Return the (x, y) coordinate for the center point of the cell that contains the specified text.  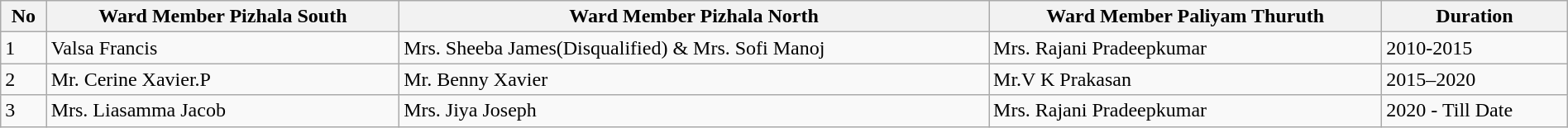
2020 - Till Date (1475, 111)
3 (23, 111)
2010-2015 (1475, 48)
2015–2020 (1475, 79)
Valsa Francis (223, 48)
2 (23, 79)
Mrs. Jiya Joseph (695, 111)
Ward Member Pizhala South (223, 17)
Mrs. Sheeba James(Disqualified) & Mrs. Sofi Manoj (695, 48)
Ward Member Pizhala North (695, 17)
Ward Member Paliyam Thuruth (1186, 17)
Duration (1475, 17)
No (23, 17)
Mr. Benny Xavier (695, 79)
Mr.V K Prakasan (1186, 79)
1 (23, 48)
Mrs. Liasamma Jacob (223, 111)
Mr. Cerine Xavier.P (223, 79)
